Locate the cell with the specified text and output its [x, y] center coordinate. 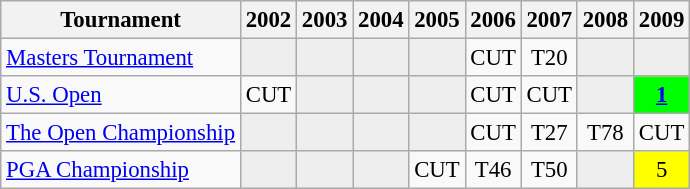
Masters Tournament [121, 58]
2003 [325, 20]
5 [661, 170]
T20 [549, 58]
2007 [549, 20]
2002 [268, 20]
2004 [381, 20]
T78 [605, 133]
2005 [437, 20]
T46 [493, 170]
T27 [549, 133]
2006 [493, 20]
PGA Championship [121, 170]
2008 [605, 20]
U.S. Open [121, 95]
Tournament [121, 20]
The Open Championship [121, 133]
1 [661, 95]
T50 [549, 170]
2009 [661, 20]
